Detect which cell encompasses the target text, then output its [x, y] center coordinate. 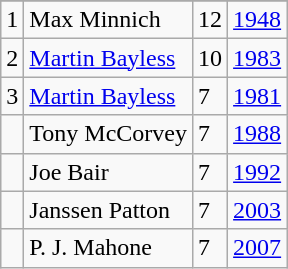
12 [210, 20]
1981 [258, 96]
2 [12, 58]
1948 [258, 20]
2003 [258, 210]
Max Minnich [108, 20]
10 [210, 58]
Tony McCorvey [108, 134]
3 [12, 96]
2007 [258, 248]
Janssen Patton [108, 210]
1992 [258, 172]
1988 [258, 134]
P. J. Mahone [108, 248]
1 [12, 20]
Joe Bair [108, 172]
1983 [258, 58]
